Search for the cell housing the specified text and yield its [X, Y] center coordinate. 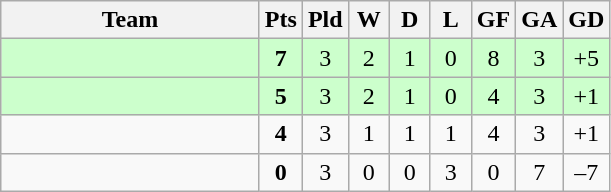
5 [280, 96]
GF [493, 20]
+5 [586, 58]
–7 [586, 172]
GA [540, 20]
8 [493, 58]
Team [130, 20]
GD [586, 20]
Pld [325, 20]
W [368, 20]
D [410, 20]
Pts [280, 20]
L [450, 20]
